Scan for the cell matching the given text and deliver its (x, y) coordinate at center. 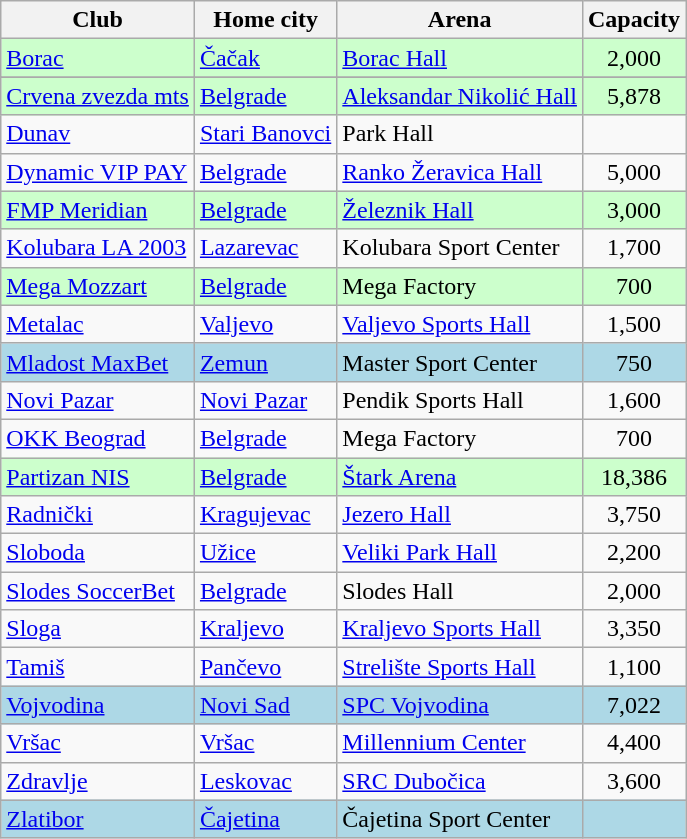
Metalac (98, 324)
3,750 (634, 515)
Master Sport Center (460, 362)
Tamiš (98, 667)
Sloboda (98, 553)
Čačak (265, 58)
Leskovac (265, 781)
Strelište Sports Hall (460, 667)
Capacity (634, 20)
Kolubara LA 2003 (98, 248)
Železnik Hall (460, 210)
18,386 (634, 477)
Štark Arena (460, 477)
FMP Meridian (98, 210)
Partizan NIS (98, 477)
SRC Dubočica (460, 781)
Vojvodina (98, 705)
5,878 (634, 96)
Zlatibor (98, 819)
Čajetina (265, 819)
7,022 (634, 705)
3,000 (634, 210)
1,600 (634, 400)
Slodes Hall (460, 591)
Borac Hall (460, 58)
Zemun (265, 362)
2,200 (634, 553)
Valjevo Sports Hall (460, 324)
Borac (98, 58)
OKK Beograd (98, 438)
1,700 (634, 248)
Novi Sad (265, 705)
Radnički (98, 515)
Čajetina Sport Center (460, 819)
Veliki Park Hall (460, 553)
Slodes SoccerBet (98, 591)
Pendik Sports Hall (460, 400)
Kragujevac (265, 515)
Crvena zvezda mts (98, 96)
Mega Mozzart (98, 286)
Lazarevac (265, 248)
3,600 (634, 781)
Park Hall (460, 134)
Sloga (98, 629)
Užice (265, 553)
Jezero Hall (460, 515)
Dunav (98, 134)
Kolubara Sport Center (460, 248)
Millennium Center (460, 743)
Club (98, 20)
Zdravlje (98, 781)
Mladost MaxBet (98, 362)
Stari Banovci (265, 134)
5,000 (634, 172)
3,350 (634, 629)
Ranko Žeravica Hall (460, 172)
1,100 (634, 667)
Pančevo (265, 667)
Valjevo (265, 324)
Dynamic VIP PAY (98, 172)
Aleksandar Nikolić Hall (460, 96)
SPC Vojvodina (460, 705)
750 (634, 362)
Home city (265, 20)
Arena (460, 20)
Kraljevo (265, 629)
1,500 (634, 324)
Kraljevo Sports Hall (460, 629)
4,400 (634, 743)
